Find where the given text appears and provide that cell's center as (X, Y) coordinate. 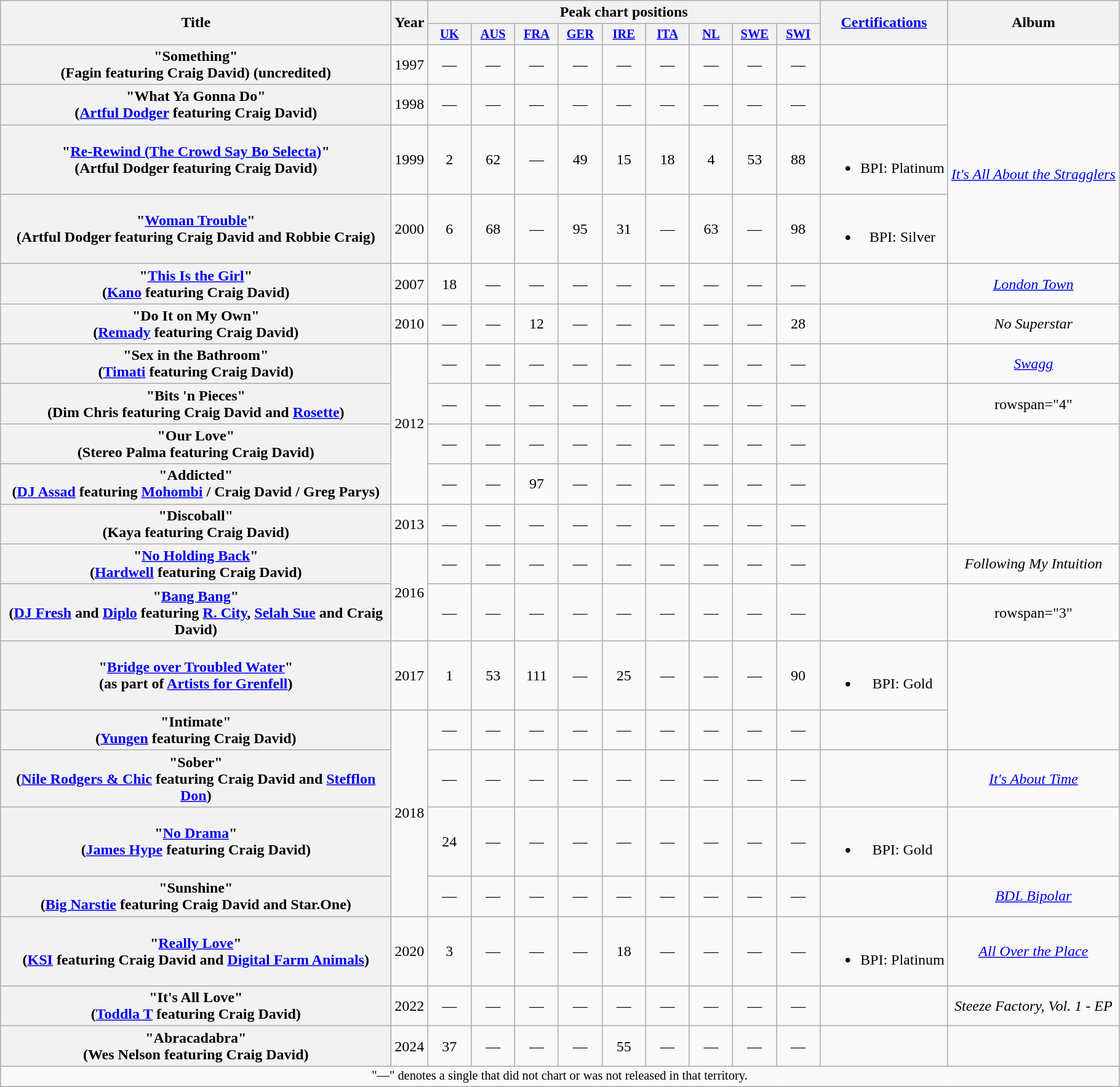
"Something"(Fagin featuring Craig David) (uncredited) (196, 64)
2010 (410, 324)
rowspan="4" (1033, 404)
Album (1033, 23)
"Abracadabra"(Wes Nelson featuring Craig David) (196, 1046)
"Our Love"(Stereo Palma featuring Craig David) (196, 444)
Peak chart positions (624, 12)
Title (196, 23)
GER (580, 34)
NL (711, 34)
Following My Intuition (1033, 563)
12 (537, 324)
"Re-Rewind (The Crowd Say Bo Selecta)"(Artful Dodger featuring Craig David) (196, 160)
68 (494, 229)
4 (711, 160)
"—" denotes a single that did not chart or was not released in that territory. (560, 1077)
"Sunshine"(Big Narstie featuring Craig David and Star.One) (196, 897)
"Bridge over Troubled Water"(as part of Artists for Grenfell) (196, 675)
London Town (1033, 284)
24 (449, 842)
"What Ya Gonna Do"(Artful Dodger featuring Craig David) (196, 105)
1 (449, 675)
3 (449, 951)
1999 (410, 160)
SWI (799, 34)
Certifications (884, 23)
31 (624, 229)
FRA (537, 34)
62 (494, 160)
2024 (410, 1046)
"This Is the Girl"(Kano featuring Craig David) (196, 284)
2 (449, 160)
97 (537, 484)
rowspan="3" (1033, 612)
55 (624, 1046)
"No Holding Back" (Hardwell featuring Craig David) (196, 563)
All Over the Place (1033, 951)
1997 (410, 64)
2013 (410, 524)
No Superstar (1033, 324)
It's About Time (1033, 778)
6 (449, 229)
15 (624, 160)
25 (624, 675)
88 (799, 160)
2022 (410, 1006)
"Bang Bang"(DJ Fresh and Diplo featuring R. City, Selah Sue and Craig David) (196, 612)
Steeze Factory, Vol. 1 - EP (1033, 1006)
2007 (410, 284)
2012 (410, 424)
IRE (624, 34)
63 (711, 229)
BPI: Silver (884, 229)
UK (449, 34)
"Sex in the Bathroom"(Timati featuring Craig David) (196, 364)
2000 (410, 229)
"No Drama"(James Hype featuring Craig David) (196, 842)
"Sober"(Nile Rodgers & Chic featuring Craig David and Stefflon Don) (196, 778)
"Do It on My Own"(Remady featuring Craig David) (196, 324)
Swagg (1033, 364)
98 (799, 229)
It's All About the Stragglers (1033, 175)
BDL Bipolar (1033, 897)
ITA (667, 34)
28 (799, 324)
2018 (410, 813)
37 (449, 1046)
"Woman Trouble"(Artful Dodger featuring Craig David and Robbie Craig) (196, 229)
2017 (410, 675)
"Discoball"(Kaya featuring Craig David) (196, 524)
"Intimate"(Yungen featuring Craig David) (196, 730)
Year (410, 23)
SWE (754, 34)
"It's All Love"(Toddla T featuring Craig David) (196, 1006)
2016 (410, 592)
90 (799, 675)
AUS (494, 34)
49 (580, 160)
111 (537, 675)
"Really Love"(KSI featuring Craig David and Digital Farm Animals) (196, 951)
1998 (410, 105)
"Addicted"(DJ Assad featuring Mohombi / Craig David / Greg Parys) (196, 484)
2020 (410, 951)
"Bits 'n Pieces"(Dim Chris featuring Craig David and Rosette) (196, 404)
95 (580, 229)
